Return the [x, y] coordinate for the center point of the cell that contains the specified text.  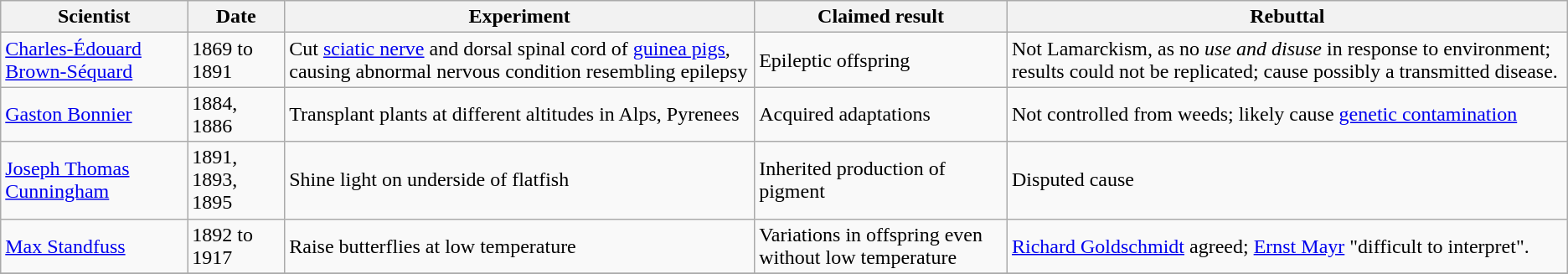
Variations in offspring even without low temperature [881, 246]
1891, 1893, 1895 [236, 180]
Disputed cause [1288, 180]
1869 to 1891 [236, 60]
Shine light on underside of flatfish [519, 180]
Richard Goldschmidt agreed; Ernst Mayr "difficult to interpret". [1288, 246]
Cut sciatic nerve and dorsal spinal cord of guinea pigs, causing abnormal nervous condition resembling epilepsy [519, 60]
Gaston Bonnier [94, 114]
Experiment [519, 17]
1892 to 1917 [236, 246]
Charles-Édouard Brown-Séquard [94, 60]
Scientist [94, 17]
Transplant plants at different altitudes in Alps, Pyrenees [519, 114]
Acquired adaptations [881, 114]
Raise butterflies at low temperature [519, 246]
Rebuttal [1288, 17]
Inherited production of pigment [881, 180]
Date [236, 17]
Not Lamarckism, as no use and disuse in response to environment; results could not be replicated; cause possibly a transmitted disease. [1288, 60]
1884, 1886 [236, 114]
Not controlled from weeds; likely cause genetic contamination [1288, 114]
Max Standfuss [94, 246]
Joseph Thomas Cunningham [94, 180]
Epileptic offspring [881, 60]
Claimed result [881, 17]
